Capture the cell that displays the provided text and extract its (x, y) central coordinate. 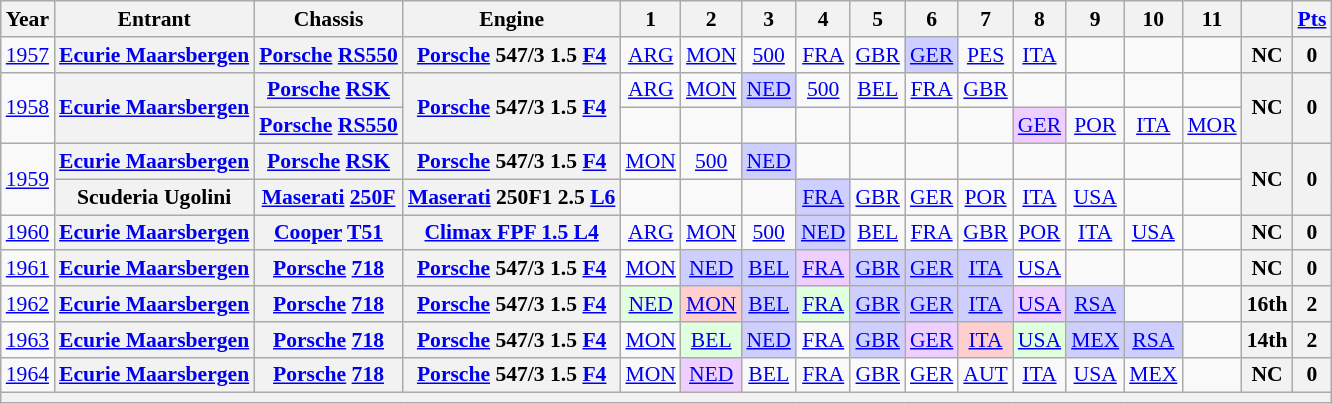
1962 (28, 304)
AUT (986, 375)
3 (768, 19)
1963 (28, 340)
Scuderia Ugolini (154, 197)
10 (1153, 19)
7 (986, 19)
4 (823, 19)
1959 (28, 180)
Maserati 250F (328, 197)
MOR (1212, 126)
1964 (28, 375)
16th (1268, 304)
PES (986, 55)
1961 (28, 269)
8 (1040, 19)
Maserati 250F1 2.5 L6 (512, 197)
Climax FPF 1.5 L4 (512, 233)
Engine (512, 19)
9 (1095, 19)
Year (28, 19)
1960 (28, 233)
6 (932, 19)
Entrant (154, 19)
11 (1212, 19)
Pts (1312, 19)
1 (650, 19)
Chassis (328, 19)
14th (1268, 340)
Cooper T51 (328, 233)
1957 (28, 55)
1958 (28, 108)
5 (878, 19)
